Scan for the cell matching the given text and deliver its (x, y) coordinate at center. 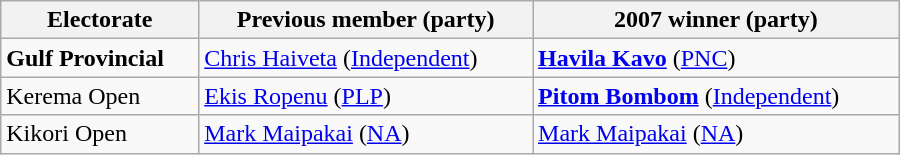
Chris Haiveta (Independent) (366, 58)
Gulf Provincial (100, 58)
Previous member (party) (366, 20)
2007 winner (party) (716, 20)
Electorate (100, 20)
Kerema Open (100, 96)
Pitom Bombom (Independent) (716, 96)
Kikori Open (100, 134)
Havila Kavo (PNC) (716, 58)
Ekis Ropenu (PLP) (366, 96)
